Scan for the cell matching the given text and deliver its [x, y] coordinate at center. 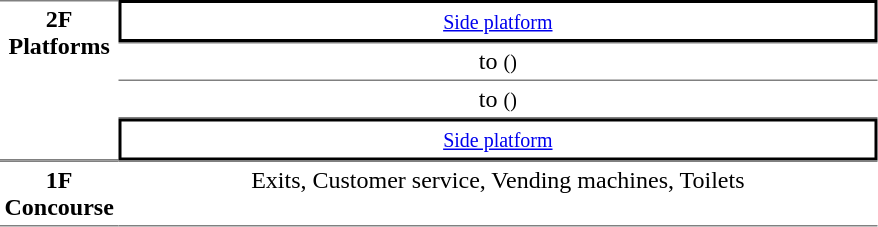
2FPlatforms [59, 80]
1FConcourse [59, 193]
Exits, Customer service, Vending machines, Toilets [498, 193]
